Provide the (X, Y) coordinate of the cell's center where the given text is located.  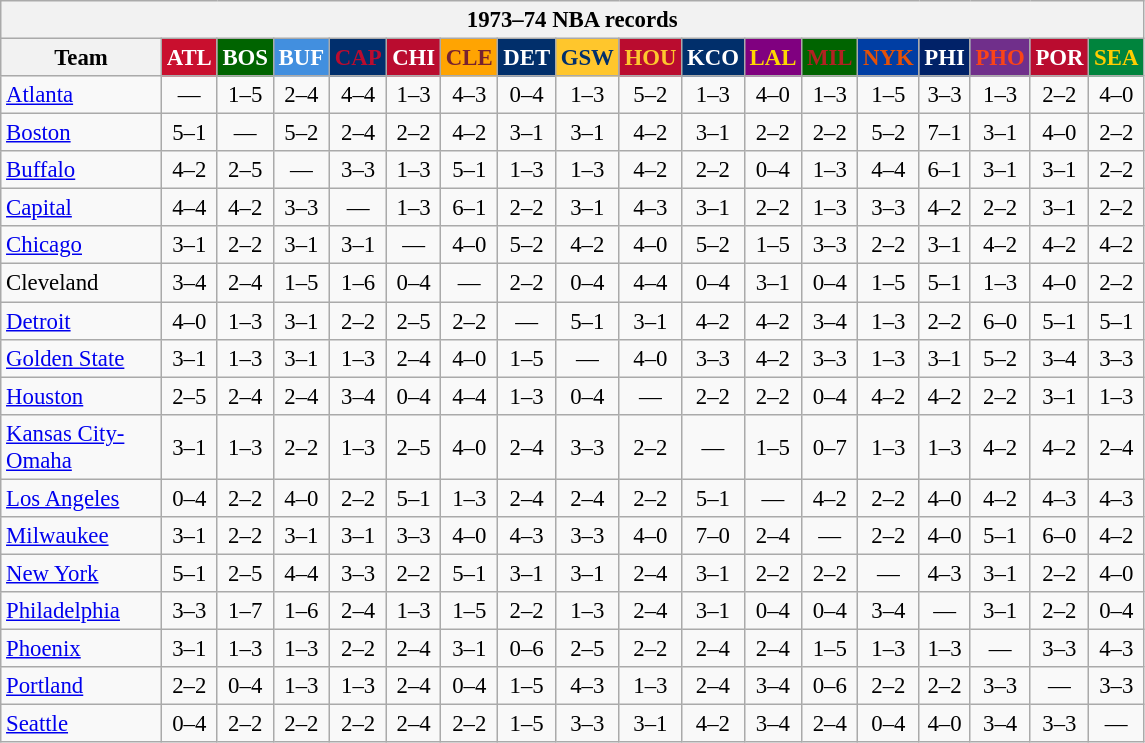
BUF (301, 58)
PHO (1000, 58)
Phoenix (82, 648)
CAP (358, 58)
CLE (470, 58)
Atlanta (82, 95)
Team (82, 58)
7–0 (714, 536)
Buffalo (82, 170)
PHI (944, 58)
Golden State (82, 358)
SEA (1116, 58)
Milwaukee (82, 536)
Chicago (82, 245)
0–7 (830, 446)
7–1 (944, 133)
DET (526, 58)
BOS (245, 58)
Capital (82, 208)
GSW (587, 58)
Kansas City-Omaha (82, 446)
1973–74 NBA records (572, 20)
Seattle (82, 724)
NYK (888, 58)
MIL (830, 58)
KCO (714, 58)
CHI (414, 58)
Portland (82, 686)
Los Angeles (82, 498)
Detroit (82, 321)
HOU (650, 58)
LAL (772, 58)
New York (82, 573)
ATL (189, 58)
POR (1060, 58)
Philadelphia (82, 611)
Houston (82, 396)
Cleveland (82, 283)
1–7 (245, 611)
Boston (82, 133)
